Find where the given text appears and provide that cell's center as [X, Y] coordinate. 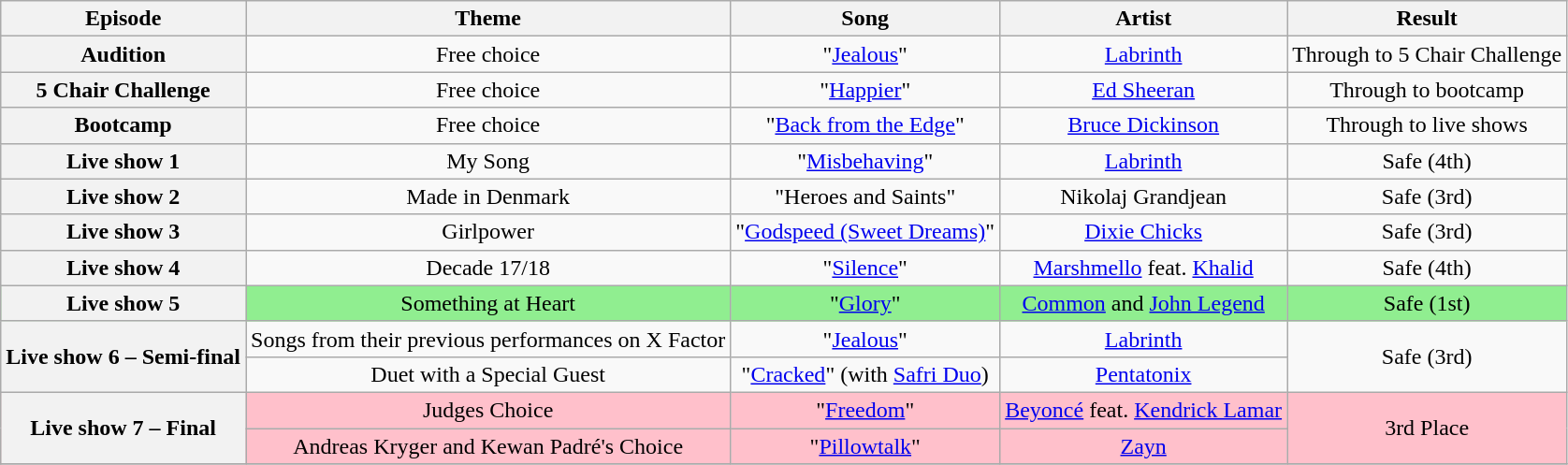
Live show 7 – Final [123, 428]
Marshmello feat. Khalid [1143, 268]
Live show 2 [123, 196]
"Back from the Edge" [865, 125]
"Godspeed (Sweet Dreams)" [865, 232]
"Silence" [865, 268]
Audition [123, 54]
Bootcamp [123, 125]
Live show 1 [123, 161]
Through to 5 Chair Challenge [1428, 54]
"Pillowtalk" [865, 446]
Andreas Kryger and Kewan Padré's Choice [487, 446]
Song [865, 19]
Live show 6 – Semi-final [123, 356]
Episode [123, 19]
Made in Denmark [487, 196]
Zayn [1143, 446]
Duet with a Special Guest [487, 374]
Dixie Chicks [1143, 232]
"Glory" [865, 303]
Something at Heart [487, 303]
"Heroes and Saints" [865, 196]
Theme [487, 19]
Through to live shows [1428, 125]
Safe (1st) [1428, 303]
"Happier" [865, 90]
"Cracked" (with Safri Duo) [865, 374]
3rd Place [1428, 428]
Nikolaj Grandjean [1143, 196]
Result [1428, 19]
Girlpower [487, 232]
Through to bootcamp [1428, 90]
Live show 5 [123, 303]
Judges Choice [487, 410]
Pentatonix [1143, 374]
Bruce Dickinson [1143, 125]
My Song [487, 161]
Artist [1143, 19]
Live show 3 [123, 232]
Common and John Legend [1143, 303]
Decade 17/18 [487, 268]
Ed Sheeran [1143, 90]
Beyoncé feat. Kendrick Lamar [1143, 410]
Live show 4 [123, 268]
"Freedom" [865, 410]
"Misbehaving" [865, 161]
Songs from their previous performances on X Factor [487, 339]
5 Chair Challenge [123, 90]
